Determine the [x, y] coordinate at the center of the cell enclosing the given text.  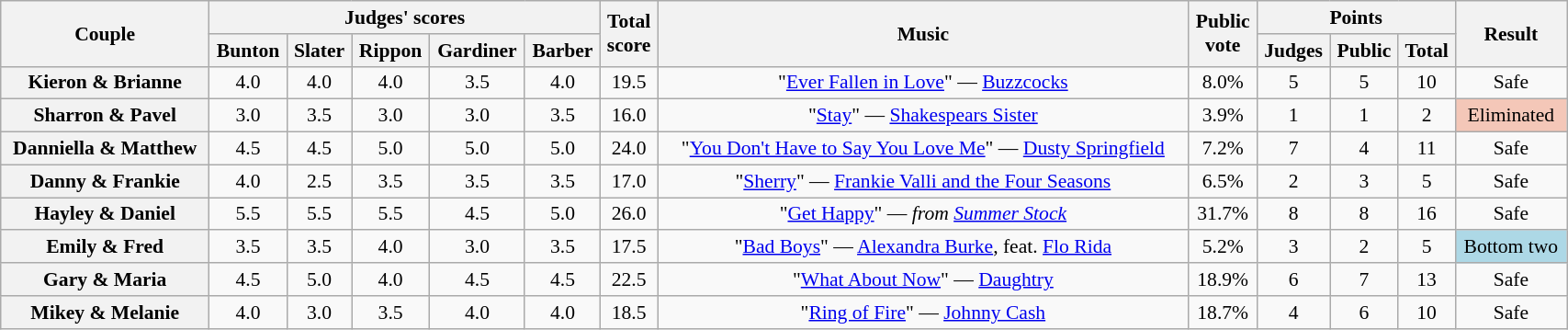
3.9% [1223, 116]
26.0 [629, 214]
11 [1427, 149]
"Get Happy" — from Summer Stock [923, 214]
Points [1356, 17]
Couple [105, 33]
"Stay" — Shakespears Sister [923, 116]
"Ring of Fire" — Johnny Cash [923, 313]
Gary & Maria [105, 279]
2.5 [319, 181]
"You Don't Have to Say You Love Me" — Dusty Springfield [923, 149]
Gardiner [477, 51]
"Bad Boys" — Alexandra Burke, feat. Flo Rida [923, 247]
17.0 [629, 181]
Emily & Fred [105, 247]
Rippon [391, 51]
Result [1511, 33]
Public [1364, 51]
24.0 [629, 149]
5.2% [1223, 247]
Slater [319, 51]
Total [1427, 51]
Bunton [248, 51]
19.5 [629, 83]
Mikey & Melanie [105, 313]
6.5% [1223, 181]
8.0% [1223, 83]
18.5 [629, 313]
22.5 [629, 279]
"Ever Fallen in Love" — Buzzcocks [923, 83]
Sharron & Pavel [105, 116]
"What About Now" — Daughtry [923, 279]
Danny & Frankie [105, 181]
Judges [1293, 51]
7.2% [1223, 149]
Judges' scores [405, 17]
16.0 [629, 116]
Danniella & Matthew [105, 149]
17.5 [629, 247]
Bottom two [1511, 247]
31.7% [1223, 214]
Hayley & Daniel [105, 214]
18.9% [1223, 279]
Kieron & Brianne [105, 83]
Totalscore [629, 33]
13 [1427, 279]
Publicvote [1223, 33]
Eliminated [1511, 116]
16 [1427, 214]
Barber [562, 51]
Music [923, 33]
"Sherry" — Frankie Valli and the Four Seasons [923, 181]
18.7% [1223, 313]
